Return the (X, Y) coordinate for the center point of the cell that contains the specified text.  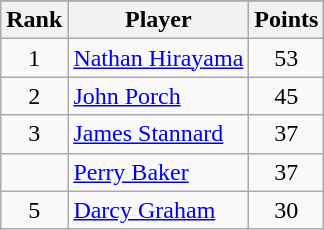
Player (158, 20)
Perry Baker (158, 172)
45 (286, 96)
Nathan Hirayama (158, 58)
James Stannard (158, 134)
Points (286, 20)
1 (34, 58)
Darcy Graham (158, 210)
Rank (34, 20)
2 (34, 96)
5 (34, 210)
John Porch (158, 96)
3 (34, 134)
30 (286, 210)
53 (286, 58)
